Extract the [x, y] coordinate from the center of the cell holding the provided text.  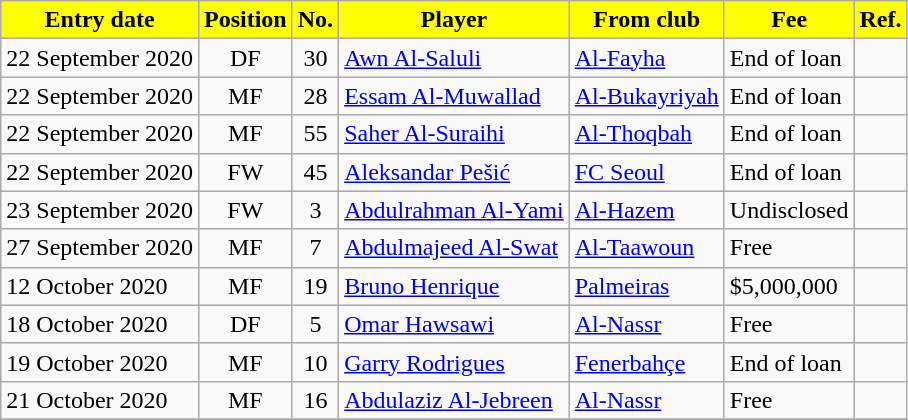
7 [315, 248]
Garry Rodrigues [454, 362]
Abdulmajeed Al-Swat [454, 248]
Awn Al-Saluli [454, 58]
Palmeiras [646, 286]
$5,000,000 [789, 286]
28 [315, 96]
18 October 2020 [100, 324]
Al-Hazem [646, 210]
From club [646, 20]
Undisclosed [789, 210]
27 September 2020 [100, 248]
21 October 2020 [100, 400]
Essam Al-Muwallad [454, 96]
30 [315, 58]
Player [454, 20]
Fenerbahçe [646, 362]
55 [315, 134]
5 [315, 324]
Fee [789, 20]
10 [315, 362]
Bruno Henrique [454, 286]
Position [245, 20]
3 [315, 210]
Omar Hawsawi [454, 324]
Ref. [880, 20]
12 October 2020 [100, 286]
Aleksandar Pešić [454, 172]
No. [315, 20]
19 October 2020 [100, 362]
Al-Taawoun [646, 248]
Saher Al-Suraihi [454, 134]
Al-Fayha [646, 58]
45 [315, 172]
19 [315, 286]
23 September 2020 [100, 210]
FC Seoul [646, 172]
Entry date [100, 20]
Al-Bukayriyah [646, 96]
Abdulaziz Al-Jebreen [454, 400]
16 [315, 400]
Abdulrahman Al-Yami [454, 210]
Al-Thoqbah [646, 134]
